Provide the [X, Y] coordinate of the cell's center where the given text is located.  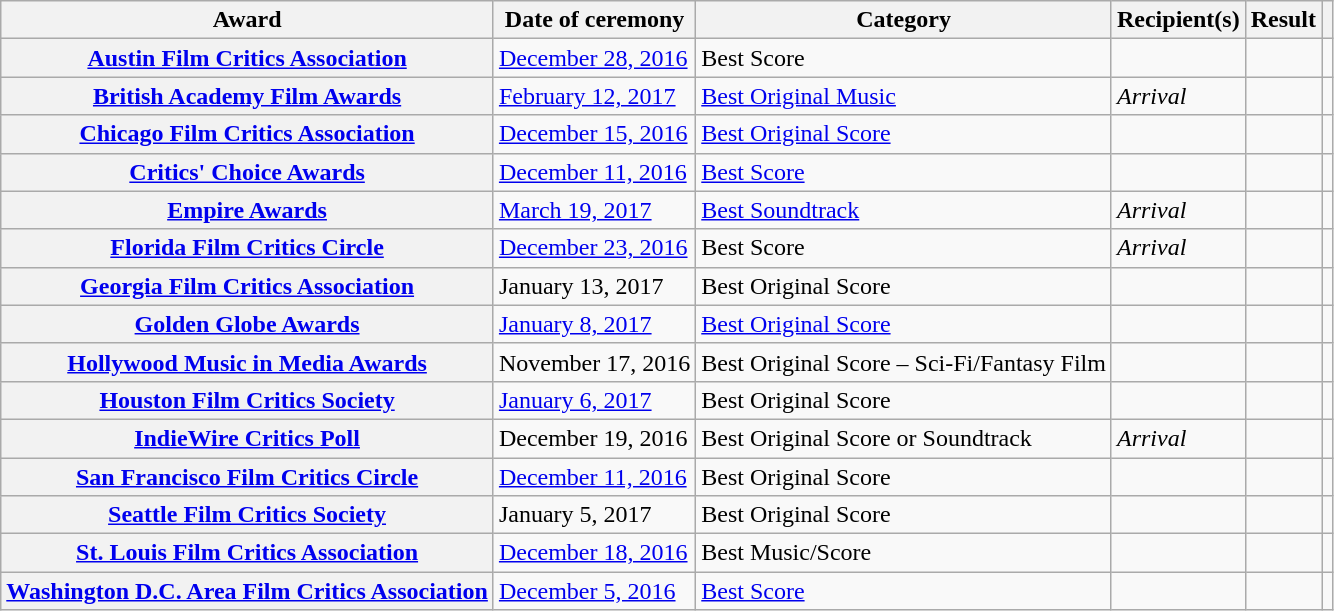
Chicago Film Critics Association [248, 134]
Critics' Choice Awards [248, 172]
December 19, 2016 [594, 438]
January 13, 2017 [594, 286]
January 6, 2017 [594, 400]
British Academy Film Awards [248, 96]
Empire Awards [248, 210]
Category [904, 20]
Date of ceremony [594, 20]
IndieWire Critics Poll [248, 438]
Best Original Music [904, 96]
Georgia Film Critics Association [248, 286]
February 12, 2017 [594, 96]
Seattle Film Critics Society [248, 515]
November 17, 2016 [594, 362]
March 19, 2017 [594, 210]
December 28, 2016 [594, 58]
Hollywood Music in Media Awards [248, 362]
Best Music/Score [904, 553]
January 8, 2017 [594, 324]
Best Original Score or Soundtrack [904, 438]
December 15, 2016 [594, 134]
Golden Globe Awards [248, 324]
Austin Film Critics Association [248, 58]
Recipient(s) [1178, 20]
Houston Film Critics Society [248, 400]
December 18, 2016 [594, 553]
December 23, 2016 [594, 248]
Florida Film Critics Circle [248, 248]
December 5, 2016 [594, 591]
Award [248, 20]
Best Original Score – Sci-Fi/Fantasy Film [904, 362]
Best Soundtrack [904, 210]
St. Louis Film Critics Association [248, 553]
Result [1283, 20]
January 5, 2017 [594, 515]
San Francisco Film Critics Circle [248, 477]
Washington D.C. Area Film Critics Association [248, 591]
